From the cell containing the given text, extract its center point as (X, Y) coordinate. 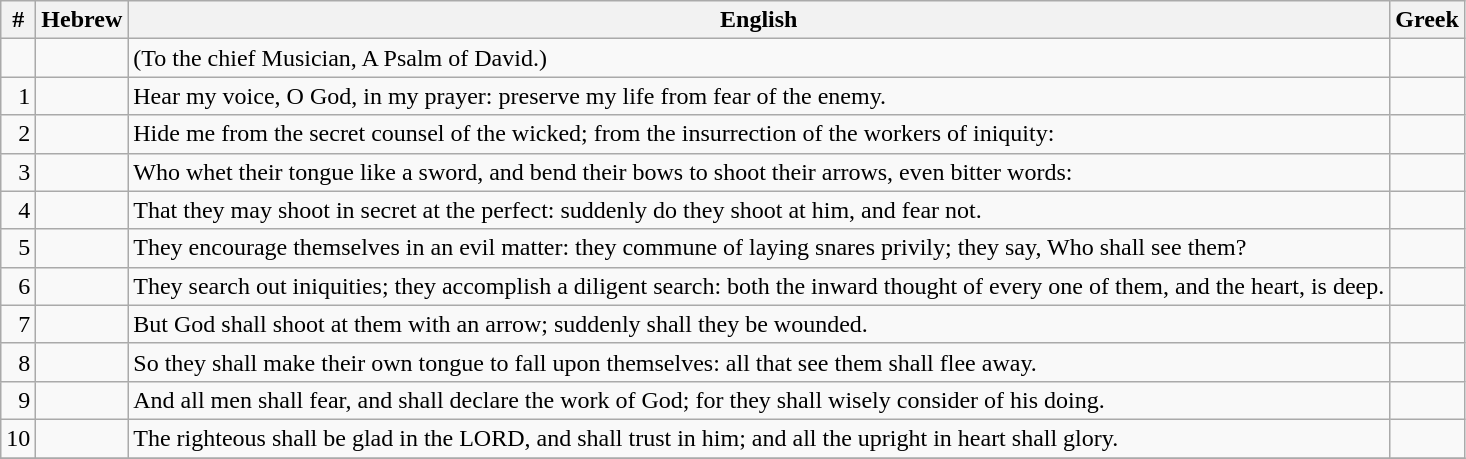
So they shall make their own tongue to fall upon themselves: all that see them shall flee away. (759, 362)
They search out iniquities; they accomplish a diligent search: both the inward thought of every one of them, and the heart, is deep. (759, 286)
3 (18, 172)
They encourage themselves in an evil matter: they commune of laying snares privily; they say, Who shall see them? (759, 248)
2 (18, 134)
6 (18, 286)
Hebrew (82, 20)
English (759, 20)
4 (18, 210)
That they may shoot in secret at the perfect: suddenly do they shoot at him, and fear not. (759, 210)
5 (18, 248)
# (18, 20)
But God shall shoot at them with an arrow; suddenly shall they be wounded. (759, 324)
Hear my voice, O God, in my prayer: preserve my life from fear of the enemy. (759, 96)
8 (18, 362)
10 (18, 438)
And all men shall fear, and shall declare the work of God; for they shall wisely consider of his doing. (759, 400)
9 (18, 400)
1 (18, 96)
Hide me from the secret counsel of the wicked; from the insurrection of the workers of iniquity: (759, 134)
(To the chief Musician, A Psalm of David.) (759, 58)
The righteous shall be glad in the LORD, and shall trust in him; and all the upright in heart shall glory. (759, 438)
Who whet their tongue like a sword, and bend their bows to shoot their arrows, even bitter words: (759, 172)
Greek (1428, 20)
7 (18, 324)
